For the text-containing cell, return its midpoint in [x, y] coordinate format. 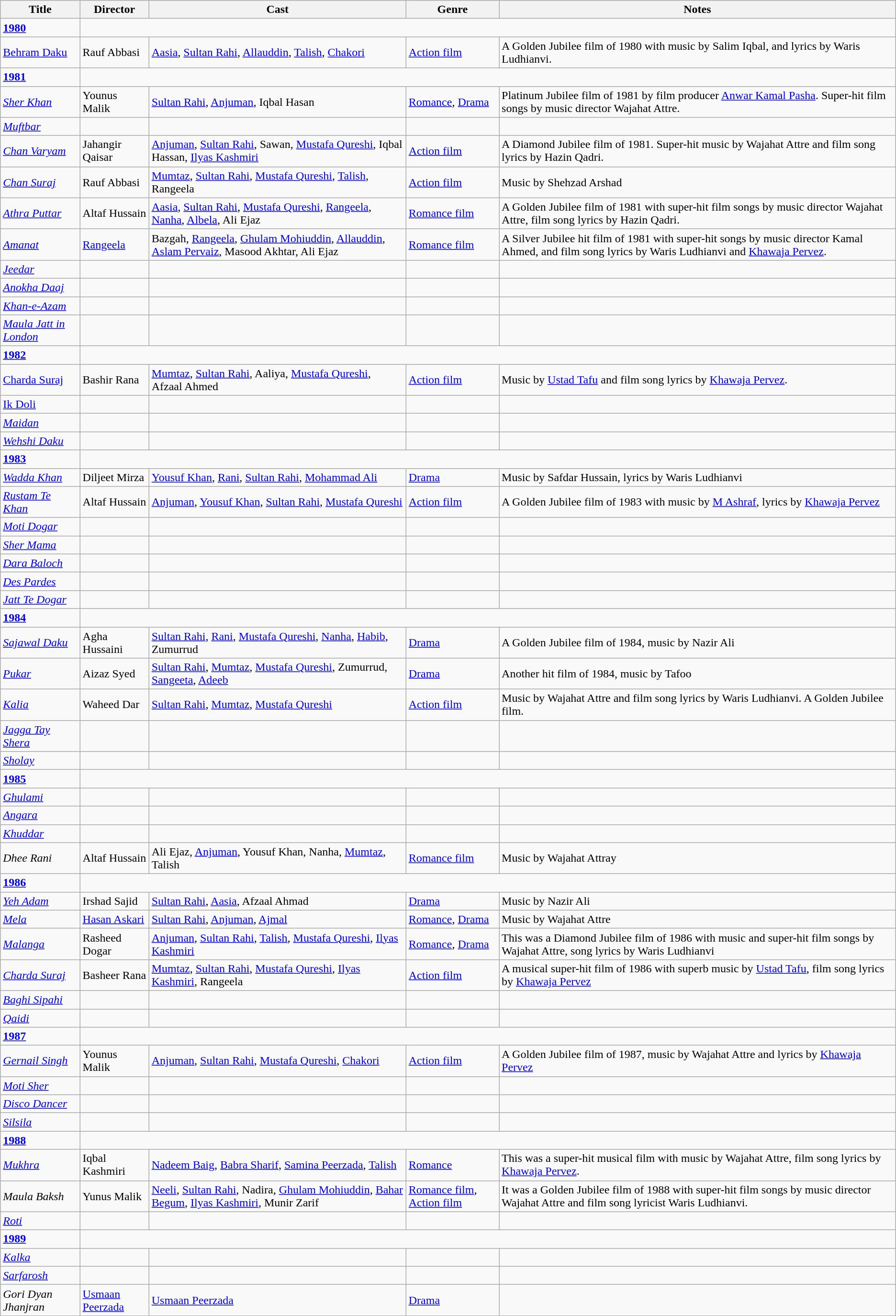
Jagga Tay Shera [40, 736]
Maidan [40, 423]
Malanga [40, 944]
Pukar [40, 674]
Romance [452, 1165]
Jeedar [40, 269]
Yousuf Khan, Rani, Sultan Rahi, Mohammad Ali [278, 477]
Cast [278, 10]
Maula Jatt in London [40, 330]
Sultan Rahi, Mumtaz, Mustafa Qureshi [278, 705]
Romance film, Action film [452, 1196]
Notes [698, 10]
Sultan Rahi, Anjuman, Iqbal Hasan [278, 101]
Agha Hussaini [114, 642]
Hasan Askari [114, 919]
Sher Khan [40, 101]
Roti [40, 1221]
Disco Dancer [40, 1104]
Rasheed Dogar [114, 944]
Music by Wajahat Attray [698, 858]
Qaidi [40, 1018]
A Golden Jubilee film of 1984, music by Nazir Ali [698, 642]
Anjuman, Sultan Rahi, Mustafa Qureshi, Chakori [278, 1061]
Wehshi Daku [40, 441]
Athra Puttar [40, 214]
Yeh Adam [40, 901]
Ali Ejaz, Anjuman, Yousuf Khan, Nanha, Mumtaz, Talish [278, 858]
Iqbal Kashmiri [114, 1165]
Platinum Jubilee film of 1981 by film producer Anwar Kamal Pasha. Super-hit film songs by music director Wajahat Attre. [698, 101]
Sultan Rahi, Rani, Mustafa Qureshi, Nanha, Habib, Zumurrud [278, 642]
Amanat [40, 244]
Yunus Malik [114, 1196]
Mumtaz, Sultan Rahi, Aaliya, Mustafa Qureshi, Afzaal Ahmed [278, 380]
Sher Mama [40, 545]
Jahangir Qaisar [114, 151]
Moti Dogar [40, 527]
Aasia, Sultan Rahi, Allauddin, Talish, Chakori [278, 53]
Director [114, 10]
Music by Wajahat Attre and film song lyrics by Waris Ludhianvi. A Golden Jubilee film. [698, 705]
A Diamond Jubilee film of 1981. Super-hit music by Wajahat Attre and film song lyrics by Hazin Qadri. [698, 151]
Moti Sher [40, 1086]
A Golden Jubilee film of 1981 with super-hit film songs by music director Wajahat Attre, film song lyrics by Hazin Qadri. [698, 214]
Des Pardes [40, 581]
A musical super-hit film of 1986 with superb music by Ustad Tafu, film song lyrics by Khawaja Pervez [698, 975]
Ik Doli [40, 405]
1981 [40, 77]
Baghi Sipahi [40, 1000]
Mumtaz, Sultan Rahi, Mustafa Qureshi, Ilyas Kashmiri, Rangeela [278, 975]
Chan Suraj [40, 182]
Dhee Rani [40, 858]
Title [40, 10]
Gernail Singh [40, 1061]
Genre [452, 10]
Another hit film of 1984, music by Tafoo [698, 674]
Diljeet Mirza [114, 477]
Music by Wajahat Attre [698, 919]
Sultan Rahi, Anjuman, Ajmal [278, 919]
This was a Diamond Jubilee film of 1986 with music and super-hit film songs by Wajahat Attre, song lyrics by Waris Ludhianvi [698, 944]
Chan Varyam [40, 151]
Anokha Daaj [40, 287]
It was a Golden Jubilee film of 1988 with super-hit film songs by music director Wajahat Attre and film song lyricist Waris Ludhianvi. [698, 1196]
A Golden Jubilee film of 1987, music by Wajahat Attre and lyrics by Khawaja Pervez [698, 1061]
Anjuman, Sultan Rahi, Sawan, Mustafa Qureshi, Iqbal Hassan, Ilyas Kashmiri [278, 151]
Rustam Te Khan [40, 502]
Sultan Rahi, Mumtaz, Mustafa Qureshi, Zumurrud, Sangeeta, Adeeb [278, 674]
Rangeela [114, 244]
A Silver Jubilee hit film of 1981 with super-hit songs by music director Kamal Ahmed, and film song lyrics by Waris Ludhianvi and Khawaja Pervez. [698, 244]
Bashir Rana [114, 380]
Muftbar [40, 126]
Sarfarosh [40, 1275]
Ghulami [40, 797]
1985 [40, 779]
1984 [40, 618]
Khuddar [40, 833]
Irshad Sajid [114, 901]
Silsila [40, 1122]
Mela [40, 919]
Neeli, Sultan Rahi, Nadira, Ghulam Mohiuddin, Bahar Begum, Ilyas Kashmiri, Munir Zarif [278, 1196]
Sultan Rahi, Aasia, Afzaal Ahmad [278, 901]
Basheer Rana [114, 975]
1986 [40, 883]
1987 [40, 1036]
Music by Safdar Hussain, lyrics by Waris Ludhianvi [698, 477]
Mukhra [40, 1165]
Bazgah, Rangeela, Ghulam Mohiuddin, Allauddin, Aslam Pervaiz, Masood Akhtar, Ali Ejaz [278, 244]
1989 [40, 1239]
Music by Nazir Ali [698, 901]
Angara [40, 815]
Music by Shehzad Arshad [698, 182]
Kalka [40, 1257]
1983 [40, 459]
1980 [40, 28]
Nadeem Baig, Babra Sharif, Samina Peerzada, Talish [278, 1165]
A Golden Jubilee film of 1980 with music by Salim Iqbal, and lyrics by Waris Ludhianvi. [698, 53]
Wadda Khan [40, 477]
Kalia [40, 705]
1982 [40, 355]
Aizaz Syed [114, 674]
Aasia, Sultan Rahi, Mustafa Qureshi, Rangeela, Nanha, Albela, Ali Ejaz [278, 214]
Anjuman, Yousuf Khan, Sultan Rahi, Mustafa Qureshi [278, 502]
A Golden Jubilee film of 1983 with music by M Ashraf, lyrics by Khawaja Pervez [698, 502]
Behram Daku [40, 53]
Maula Baksh [40, 1196]
1988 [40, 1140]
Khan-e-Azam [40, 306]
Waheed Dar [114, 705]
Gori Dyan Jhanjran [40, 1300]
Jatt Te Dogar [40, 599]
Music by Ustad Tafu and film song lyrics by Khawaja Pervez. [698, 380]
Dara Baloch [40, 563]
Sholay [40, 761]
Mumtaz, Sultan Rahi, Mustafa Qureshi, Talish, Rangeela [278, 182]
This was a super-hit musical film with music by Wajahat Attre, film song lyrics by Khawaja Pervez. [698, 1165]
Sajawal Daku [40, 642]
Anjuman, Sultan Rahi, Talish, Mustafa Qureshi, Ilyas Kashmiri [278, 944]
